Determine the (x, y) coordinate at the center of the cell enclosing the given text.  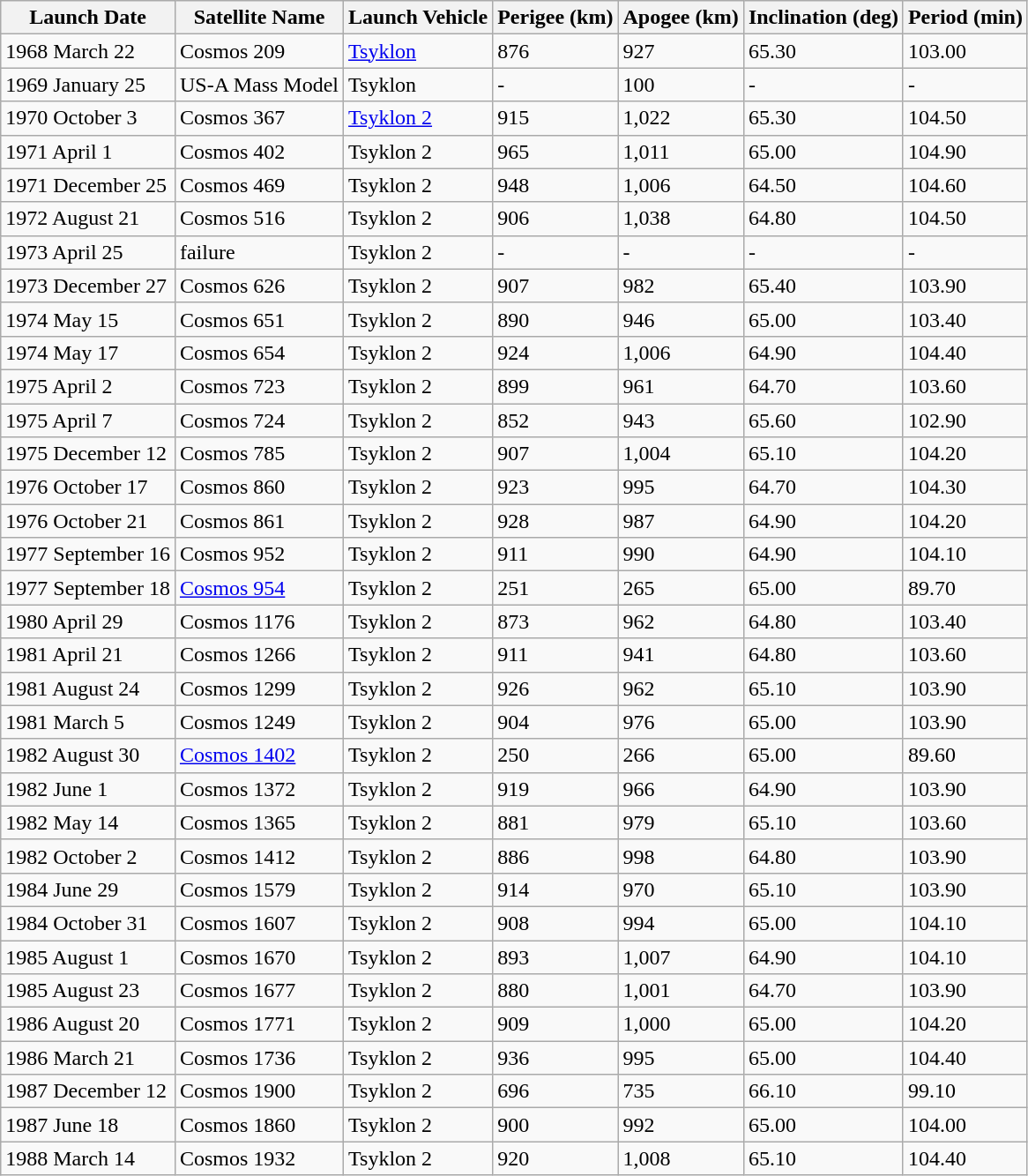
915 (555, 118)
Cosmos 1372 (259, 789)
873 (555, 621)
928 (555, 521)
65.60 (823, 421)
1971 April 1 (88, 152)
Cosmos 469 (259, 185)
Cosmos 1607 (259, 923)
Cosmos 1365 (259, 822)
251 (555, 588)
Cosmos 785 (259, 454)
Cosmos 1249 (259, 722)
948 (555, 185)
1974 May 17 (88, 353)
1,004 (681, 454)
914 (555, 889)
920 (555, 1158)
979 (681, 822)
893 (555, 956)
1986 March 21 (88, 1058)
Inclination (deg) (823, 18)
1975 April 2 (88, 386)
1,038 (681, 219)
994 (681, 923)
1973 April 25 (88, 252)
1988 March 14 (88, 1158)
Cosmos 1176 (259, 621)
Cosmos 402 (259, 152)
Cosmos 860 (259, 488)
Cosmos 954 (259, 588)
Cosmos 952 (259, 555)
Cosmos 209 (259, 51)
103.00 (965, 51)
Satellite Name (259, 18)
1,011 (681, 152)
1,000 (681, 1024)
1981 March 5 (88, 722)
1969 January 25 (88, 85)
1975 December 12 (88, 454)
1,022 (681, 118)
881 (555, 822)
Cosmos 1677 (259, 991)
852 (555, 421)
Cosmos 1299 (259, 688)
89.60 (965, 755)
1987 June 18 (88, 1125)
880 (555, 991)
908 (555, 923)
1982 October 2 (88, 856)
Cosmos 516 (259, 219)
936 (555, 1058)
Launch Date (88, 18)
Cosmos 1860 (259, 1125)
1984 October 31 (88, 923)
890 (555, 319)
266 (681, 755)
99.10 (965, 1091)
65.40 (823, 286)
1,001 (681, 991)
924 (555, 353)
1980 April 29 (88, 621)
906 (555, 219)
Cosmos 861 (259, 521)
904 (555, 722)
1971 December 25 (88, 185)
Cosmos 626 (259, 286)
998 (681, 856)
1975 April 7 (88, 421)
Cosmos 1579 (259, 889)
1984 June 29 (88, 889)
961 (681, 386)
923 (555, 488)
1985 August 1 (88, 956)
1,007 (681, 956)
Cosmos 654 (259, 353)
1981 April 21 (88, 655)
919 (555, 789)
909 (555, 1024)
Cosmos 1266 (259, 655)
Cosmos 1932 (259, 1158)
64.50 (823, 185)
926 (555, 688)
1968 March 22 (88, 51)
1982 June 1 (88, 789)
100 (681, 85)
1977 September 18 (88, 588)
1,008 (681, 1158)
982 (681, 286)
US-A Mass Model (259, 85)
941 (681, 655)
970 (681, 889)
1977 September 16 (88, 555)
899 (555, 386)
1974 May 15 (88, 319)
Cosmos 724 (259, 421)
990 (681, 555)
966 (681, 789)
927 (681, 51)
Cosmos 1736 (259, 1058)
1986 August 20 (88, 1024)
1972 August 21 (88, 219)
876 (555, 51)
976 (681, 722)
Period (min) (965, 18)
Cosmos 367 (259, 118)
104.30 (965, 488)
1976 October 21 (88, 521)
250 (555, 755)
104.60 (965, 185)
1976 October 17 (88, 488)
1982 May 14 (88, 822)
946 (681, 319)
1981 August 24 (88, 688)
696 (555, 1091)
1982 August 30 (88, 755)
Cosmos 1670 (259, 956)
Perigee (km) (555, 18)
Cosmos 1402 (259, 755)
Apogee (km) (681, 18)
265 (681, 588)
943 (681, 421)
Cosmos 651 (259, 319)
Cosmos 723 (259, 386)
1987 December 12 (88, 1091)
failure (259, 252)
735 (681, 1091)
992 (681, 1125)
Cosmos 1900 (259, 1091)
1985 August 23 (88, 991)
Cosmos 1771 (259, 1024)
66.10 (823, 1091)
104.00 (965, 1125)
987 (681, 521)
104.90 (965, 152)
900 (555, 1125)
886 (555, 856)
89.70 (965, 588)
1970 October 3 (88, 118)
102.90 (965, 421)
Cosmos 1412 (259, 856)
965 (555, 152)
Launch Vehicle (418, 18)
1973 December 27 (88, 286)
